Return the (x, y) coordinate for the center point of the cell that contains the specified text.  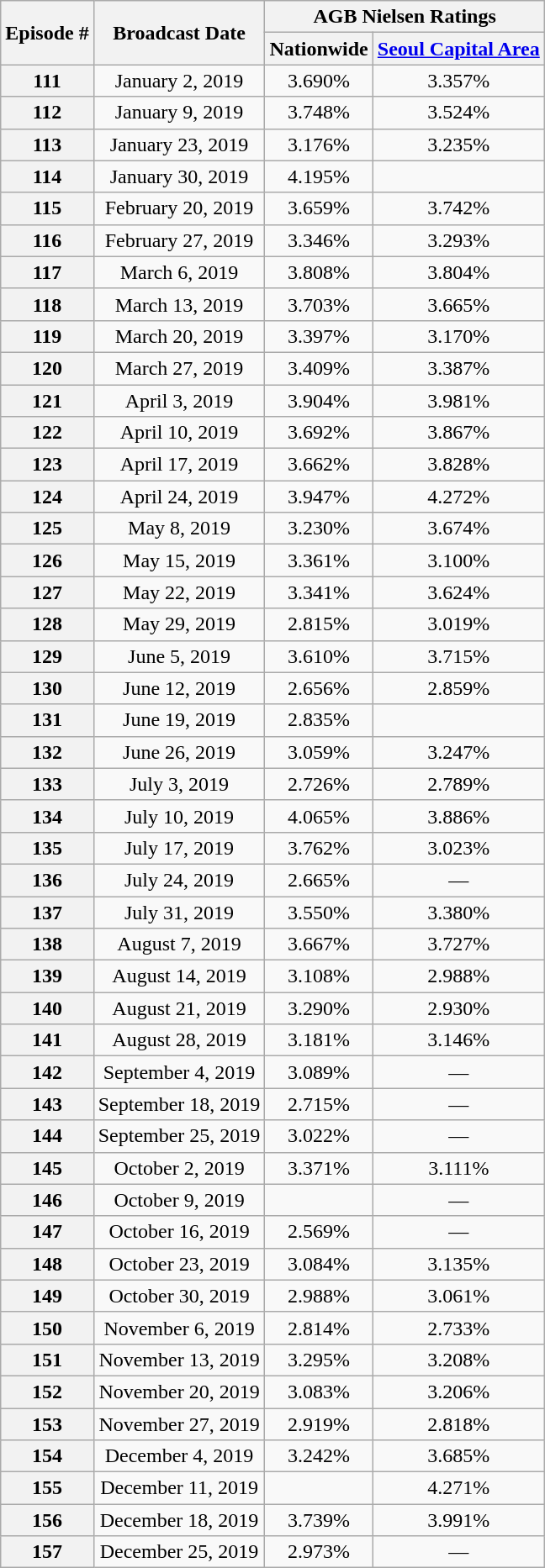
February 27, 2019 (179, 240)
125 (47, 529)
3.242% (319, 1456)
3.667% (319, 944)
131 (47, 720)
141 (47, 1040)
November 20, 2019 (179, 1392)
123 (47, 465)
3.111% (458, 1168)
March 27, 2019 (179, 368)
3.739% (319, 1520)
4.195% (319, 176)
May 29, 2019 (179, 624)
Seoul Capital Area (458, 49)
December 18, 2019 (179, 1520)
136 (47, 880)
3.685% (458, 1456)
3.742% (458, 208)
128 (47, 624)
130 (47, 688)
3.059% (319, 752)
145 (47, 1168)
148 (47, 1264)
December 25, 2019 (179, 1552)
July 17, 2019 (179, 848)
Nationwide (319, 49)
3.346% (319, 240)
3.659% (319, 208)
3.947% (319, 497)
121 (47, 401)
113 (47, 145)
Episode # (47, 33)
2.715% (319, 1104)
112 (47, 113)
111 (47, 81)
March 6, 2019 (179, 272)
3.208% (458, 1360)
3.230% (319, 529)
June 26, 2019 (179, 752)
154 (47, 1456)
120 (47, 368)
July 3, 2019 (179, 784)
January 23, 2019 (179, 145)
3.135% (458, 1264)
115 (47, 208)
3.524% (458, 113)
124 (47, 497)
August 7, 2019 (179, 944)
AGB Nielsen Ratings (405, 17)
140 (47, 1008)
May 8, 2019 (179, 529)
2.859% (458, 688)
3.100% (458, 560)
3.409% (319, 368)
153 (47, 1424)
May 15, 2019 (179, 560)
January 2, 2019 (179, 81)
2.789% (458, 784)
April 10, 2019 (179, 433)
117 (47, 272)
3.828% (458, 465)
September 18, 2019 (179, 1104)
June 19, 2019 (179, 720)
3.293% (458, 240)
April 24, 2019 (179, 497)
April 3, 2019 (179, 401)
January 9, 2019 (179, 113)
August 28, 2019 (179, 1040)
2.815% (319, 624)
151 (47, 1360)
135 (47, 848)
4.271% (458, 1488)
3.181% (319, 1040)
February 20, 2019 (179, 208)
118 (47, 304)
3.674% (458, 529)
155 (47, 1488)
3.610% (319, 656)
3.235% (458, 145)
122 (47, 433)
114 (47, 176)
3.867% (458, 433)
November 6, 2019 (179, 1328)
July 10, 2019 (179, 816)
3.061% (458, 1296)
March 20, 2019 (179, 336)
July 31, 2019 (179, 912)
3.206% (458, 1392)
119 (47, 336)
November 13, 2019 (179, 1360)
September 4, 2019 (179, 1072)
146 (47, 1200)
157 (47, 1552)
2.814% (319, 1328)
3.295% (319, 1360)
127 (47, 592)
May 22, 2019 (179, 592)
3.886% (458, 816)
December 11, 2019 (179, 1488)
November 27, 2019 (179, 1424)
3.624% (458, 592)
3.019% (458, 624)
3.022% (319, 1136)
2.733% (458, 1328)
2.726% (319, 784)
3.380% (458, 912)
June 12, 2019 (179, 688)
129 (47, 656)
132 (47, 752)
3.762% (319, 848)
116 (47, 240)
3.108% (319, 976)
144 (47, 1136)
April 17, 2019 (179, 465)
3.690% (319, 81)
3.808% (319, 272)
134 (47, 816)
3.146% (458, 1040)
August 21, 2019 (179, 1008)
October 9, 2019 (179, 1200)
147 (47, 1232)
150 (47, 1328)
October 23, 2019 (179, 1264)
2.930% (458, 1008)
3.176% (319, 145)
January 30, 2019 (179, 176)
3.023% (458, 848)
139 (47, 976)
133 (47, 784)
October 2, 2019 (179, 1168)
3.981% (458, 401)
2.665% (319, 880)
3.748% (319, 113)
3.341% (319, 592)
3.170% (458, 336)
156 (47, 1520)
126 (47, 560)
3.089% (319, 1072)
3.083% (319, 1392)
2.818% (458, 1424)
3.550% (319, 912)
June 5, 2019 (179, 656)
2.569% (319, 1232)
October 16, 2019 (179, 1232)
3.703% (319, 304)
149 (47, 1296)
3.357% (458, 81)
3.991% (458, 1520)
Broadcast Date (179, 33)
March 13, 2019 (179, 304)
137 (47, 912)
2.835% (319, 720)
3.665% (458, 304)
July 24, 2019 (179, 880)
3.387% (458, 368)
December 4, 2019 (179, 1456)
2.973% (319, 1552)
3.247% (458, 752)
3.662% (319, 465)
3.692% (319, 433)
4.272% (458, 497)
2.919% (319, 1424)
3.904% (319, 401)
2.656% (319, 688)
3.084% (319, 1264)
143 (47, 1104)
3.715% (458, 656)
3.290% (319, 1008)
142 (47, 1072)
3.727% (458, 944)
3.371% (319, 1168)
152 (47, 1392)
September 25, 2019 (179, 1136)
138 (47, 944)
August 14, 2019 (179, 976)
3.397% (319, 336)
4.065% (319, 816)
3.804% (458, 272)
October 30, 2019 (179, 1296)
3.361% (319, 560)
